Scan for the cell matching the given text and deliver its [x, y] coordinate at center. 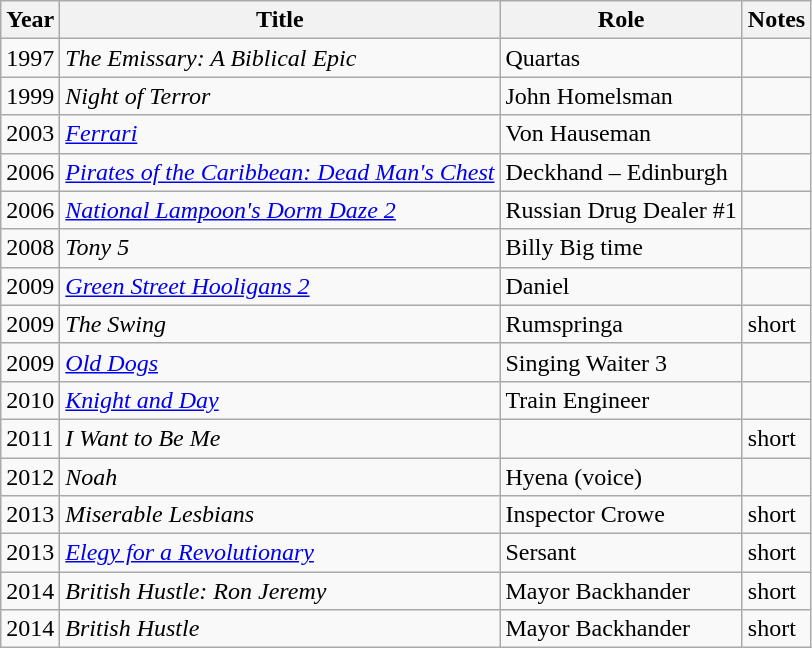
Hyena (voice) [621, 477]
1999 [30, 96]
2011 [30, 438]
Noah [280, 477]
Night of Terror [280, 96]
Russian Drug Dealer #1 [621, 210]
British Hustle [280, 629]
Train Engineer [621, 400]
National Lampoon's Dorm Daze 2 [280, 210]
Deckhand – Edinburgh [621, 172]
Billy Big time [621, 248]
Singing Waiter 3 [621, 362]
Miserable Lesbians [280, 515]
John Homelsman [621, 96]
Quartas [621, 58]
British Hustle: Ron Jeremy [280, 591]
Role [621, 20]
Notes [776, 20]
The Swing [280, 324]
I Want to Be Me [280, 438]
2010 [30, 400]
Elegy for a Revolutionary [280, 553]
Ferrari [280, 134]
1997 [30, 58]
Daniel [621, 286]
Sersant [621, 553]
2012 [30, 477]
2008 [30, 248]
Pirates of the Caribbean: Dead Man's Chest [280, 172]
Knight and Day [280, 400]
Year [30, 20]
Green Street Hooligans 2 [280, 286]
Von Hauseman [621, 134]
Inspector Crowe [621, 515]
Tony 5 [280, 248]
Title [280, 20]
Old Dogs [280, 362]
Rumspringa [621, 324]
The Emissary: A Biblical Epic [280, 58]
2003 [30, 134]
